Return the [X, Y] coordinate for the center point of the cell that contains the specified text.  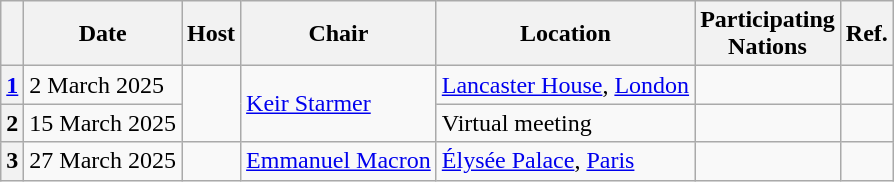
2 March 2025 [103, 85]
Élysée Palace, Paris [565, 161]
Host [212, 34]
Virtual meeting [565, 123]
Emmanuel Macron [339, 161]
27 March 2025 [103, 161]
Lancaster House, London [565, 85]
2 [12, 123]
3 [12, 161]
Keir Starmer [339, 104]
ParticipatingNations [768, 34]
Location [565, 34]
1 [12, 85]
Chair [339, 34]
Date [103, 34]
Ref. [866, 34]
15 March 2025 [103, 123]
